Return the [x, y] coordinate for the center point of the cell that contains the specified text.  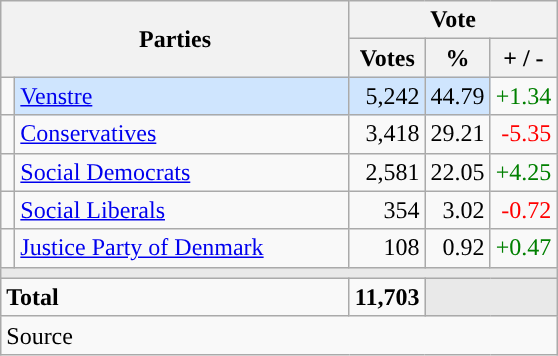
Social Democrats [182, 172]
3,418 [387, 134]
29.21 [458, 134]
Conservatives [182, 134]
0.92 [458, 248]
+1.34 [524, 96]
108 [387, 248]
22.05 [458, 172]
+ / - [524, 58]
Justice Party of Denmark [182, 248]
% [458, 58]
Votes [387, 58]
+0.47 [524, 248]
44.79 [458, 96]
Vote [452, 20]
11,703 [387, 297]
Source [279, 335]
3.02 [458, 210]
Venstre [182, 96]
5,242 [387, 96]
-5.35 [524, 134]
2,581 [387, 172]
Social Liberals [182, 210]
-0.72 [524, 210]
+4.25 [524, 172]
354 [387, 210]
Total [176, 297]
Parties [176, 39]
